Locate the cell with the specified text and output its (X, Y) center coordinate. 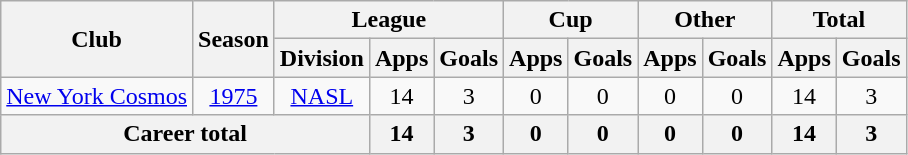
League (388, 20)
Other (705, 20)
Season (234, 39)
NASL (322, 96)
Career total (186, 134)
1975 (234, 96)
New York Cosmos (97, 96)
Total (839, 20)
Division (322, 58)
Club (97, 39)
Cup (571, 20)
